Find where the given text appears and provide that cell's center as (X, Y) coordinate. 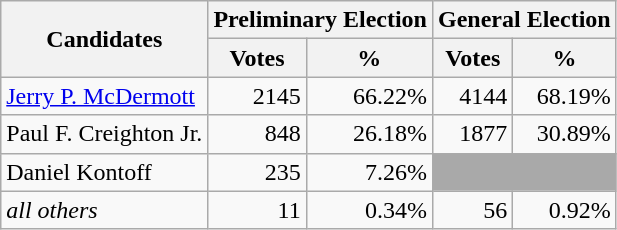
0.34% (369, 210)
848 (257, 134)
4144 (472, 96)
Daniel Kontoff (104, 172)
General Election (524, 20)
0.92% (564, 210)
Paul F. Creighton Jr. (104, 134)
Candidates (104, 39)
26.18% (369, 134)
68.19% (564, 96)
7.26% (369, 172)
11 (257, 210)
1877 (472, 134)
66.22% (369, 96)
2145 (257, 96)
56 (472, 210)
235 (257, 172)
Preliminary Election (320, 20)
all others (104, 210)
Jerry P. McDermott (104, 96)
30.89% (564, 134)
